Provide the [x, y] coordinate of the cell's center where the given text is located.  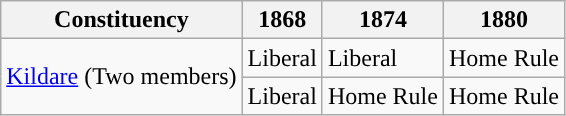
Constituency [122, 20]
1874 [382, 20]
1880 [504, 20]
Kildare (Two members) [122, 77]
1868 [282, 20]
